From the cell containing the given text, extract its center point as [x, y] coordinate. 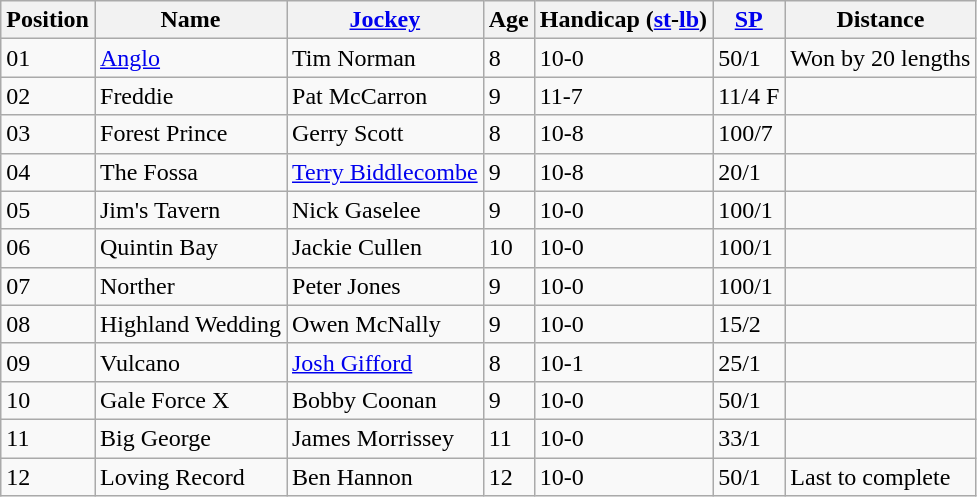
10-1 [623, 362]
11-7 [623, 96]
Terry Biddlecombe [384, 172]
Handicap (st-lb) [623, 20]
09 [48, 362]
06 [48, 248]
Distance [880, 20]
Vulcano [190, 362]
James Morrissey [384, 438]
03 [48, 134]
01 [48, 58]
Gerry Scott [384, 134]
05 [48, 210]
Jim's Tavern [190, 210]
Anglo [190, 58]
08 [48, 324]
Josh Gifford [384, 362]
15/2 [749, 324]
Freddie [190, 96]
100/7 [749, 134]
Age [508, 20]
Nick Gaselee [384, 210]
20/1 [749, 172]
SP [749, 20]
Gale Force X [190, 400]
Peter Jones [384, 286]
Won by 20 lengths [880, 58]
The Fossa [190, 172]
Jockey [384, 20]
Position [48, 20]
Loving Record [190, 477]
Big George [190, 438]
25/1 [749, 362]
Owen McNally [384, 324]
Highland Wedding [190, 324]
02 [48, 96]
Norther [190, 286]
Tim Norman [384, 58]
Ben Hannon [384, 477]
33/1 [749, 438]
Jackie Cullen [384, 248]
Quintin Bay [190, 248]
07 [48, 286]
Forest Prince [190, 134]
Last to complete [880, 477]
11/4 F [749, 96]
Pat McCarron [384, 96]
04 [48, 172]
Name [190, 20]
Bobby Coonan [384, 400]
